Detect which cell encompasses the target text, then output its [X, Y] center coordinate. 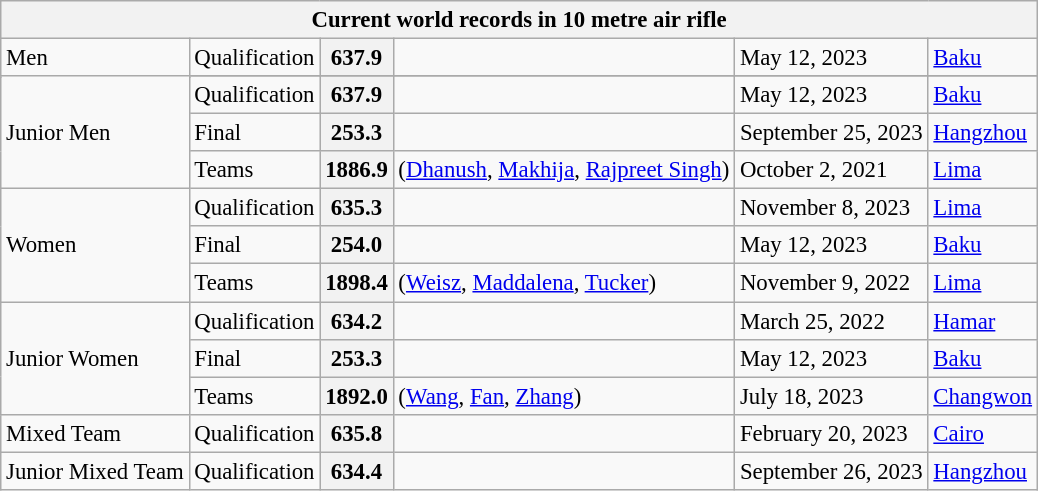
635.8 [356, 433]
September 25, 2023 [832, 133]
(Dhanush, Makhija, Rajpreet Singh) [564, 170]
Changwon [982, 396]
Current world records in 10 metre air rifle [520, 20]
November 9, 2022 [832, 283]
634.4 [356, 471]
254.0 [356, 245]
(Weisz, Maddalena, Tucker) [564, 283]
635.3 [356, 208]
Junior Mixed Team [95, 471]
Men [95, 58]
September 26, 2023 [832, 471]
634.2 [356, 321]
(Wang, Fan, Zhang) [564, 396]
October 2, 2021 [832, 170]
March 25, 2022 [832, 321]
Women [95, 246]
February 20, 2023 [832, 433]
Hamar [982, 321]
Junior Women [95, 358]
1892.0 [356, 396]
July 18, 2023 [832, 396]
Junior Men [95, 132]
Cairo [982, 433]
1886.9 [356, 170]
November 8, 2023 [832, 208]
Mixed Team [95, 433]
1898.4 [356, 283]
